Provide the [X, Y] coordinate of the cell's center where the given text is located.  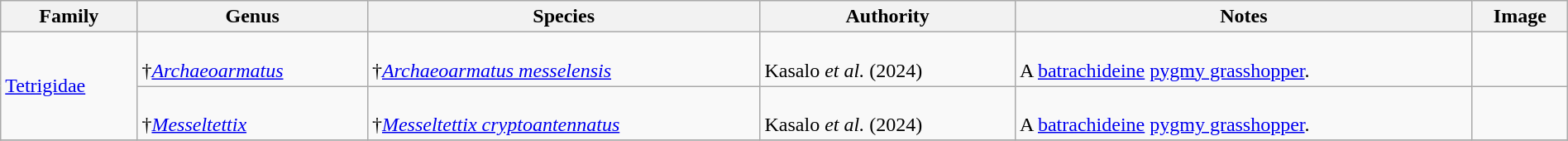
Notes [1244, 17]
†Archaeoarmatus messelensis [564, 60]
Species [564, 17]
Genus [253, 17]
†Archaeoarmatus [253, 60]
Image [1520, 17]
Authority [887, 17]
Family [69, 17]
Tetrigidae [69, 86]
†Messeltettix cryptoantennatus [564, 113]
†Messeltettix [253, 113]
